For the text-containing cell, return its midpoint in (x, y) coordinate format. 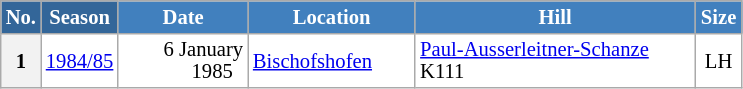
Hill (555, 16)
Location (332, 16)
No. (21, 16)
Bischofshofen (332, 60)
Size (718, 16)
LH (718, 60)
Date (183, 16)
6 January 1985 (183, 60)
1 (21, 60)
Season (80, 16)
Paul-Ausserleitner-Schanze K111 (555, 60)
1984/85 (80, 60)
